Output the (x, y) coordinate of the center of the cell containing the given text.  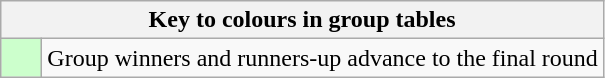
Group winners and runners-up advance to the final round (323, 58)
Key to colours in group tables (302, 20)
